Return the [x, y] coordinate for the center point of the cell that contains the specified text.  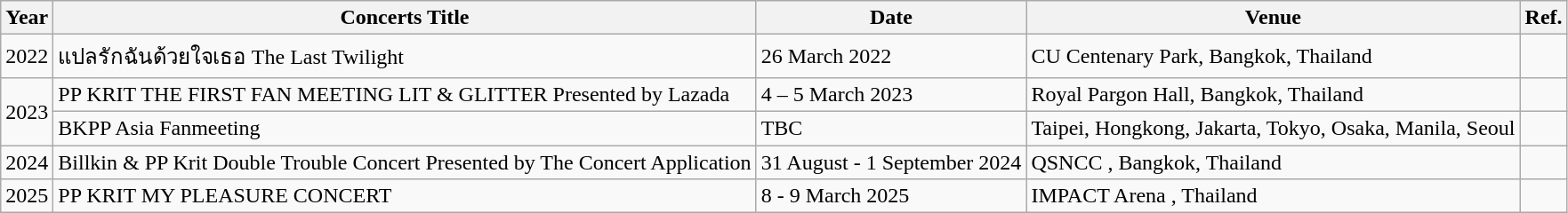
31 August - 1 September 2024 [891, 162]
4 – 5 March 2023 [891, 94]
Venue [1274, 18]
PP KRIT MY PLEASURE CONCERT [405, 196]
QSNCC , Bangkok, Thailand [1274, 162]
Billkin & PP Krit Double Trouble Concert Presented by The Concert Application [405, 162]
26 March 2022 [891, 57]
Year [27, 18]
2025 [27, 196]
แปลรักฉันด้วยใจเธอ The Last Twilight [405, 57]
Taipei, Hongkong, Jakarta, Tokyo, Osaka, Manila, Seoul [1274, 128]
2024 [27, 162]
Royal Pargon Hall, Bangkok, Thailand [1274, 94]
2023 [27, 111]
PP KRIT THE FIRST FAN MEETING LIT & GLITTER Presented by Lazada [405, 94]
CU Centenary Park, Bangkok, Thailand [1274, 57]
8 - 9 March 2025 [891, 196]
BKPP Asia Fanmeeting [405, 128]
2022 [27, 57]
TBC [891, 128]
Concerts Title [405, 18]
IMPACT Arena , Thailand [1274, 196]
Ref. [1544, 18]
Date [891, 18]
